Search for the cell housing the specified text and yield its [X, Y] center coordinate. 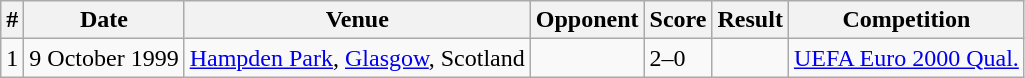
9 October 1999 [104, 58]
Result [750, 20]
UEFA Euro 2000 Qual. [906, 58]
Opponent [587, 20]
Venue [357, 20]
Date [104, 20]
Score [678, 20]
2–0 [678, 58]
1 [12, 58]
Hampden Park, Glasgow, Scotland [357, 58]
Competition [906, 20]
# [12, 20]
